Search for the cell housing the specified text and yield its [X, Y] center coordinate. 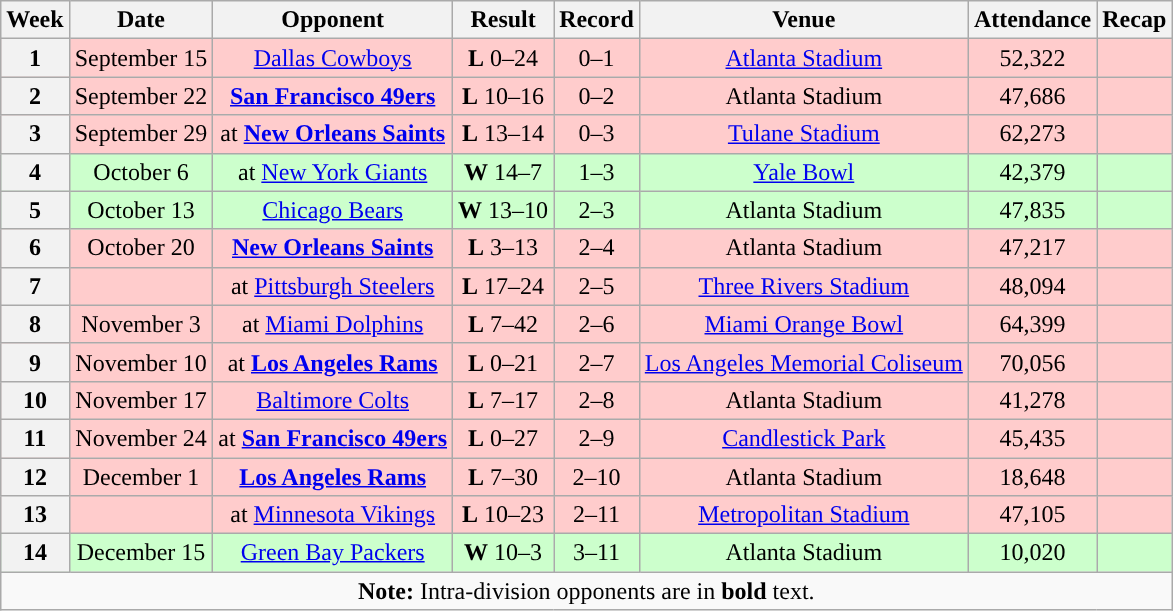
2–8 [597, 400]
L 7–42 [504, 324]
L 3–13 [504, 248]
Date [141, 20]
7 [35, 286]
L 10–23 [504, 515]
November 10 [141, 362]
13 [35, 515]
10 [35, 400]
Los Angeles Rams [333, 477]
at San Francisco 49ers [333, 438]
0–3 [597, 134]
2–9 [597, 438]
64,399 [1032, 324]
September 15 [141, 58]
2 [35, 96]
Yale Bowl [804, 172]
2–6 [597, 324]
1 [35, 58]
52,322 [1032, 58]
18,648 [1032, 477]
2–5 [597, 286]
New Orleans Saints [333, 248]
Week [35, 20]
Green Bay Packers [333, 553]
41,278 [1032, 400]
47,217 [1032, 248]
L 7–17 [504, 400]
62,273 [1032, 134]
47,835 [1032, 210]
December 1 [141, 477]
at Pittsburgh Steelers [333, 286]
W 14–7 [504, 172]
0–1 [597, 58]
October 20 [141, 248]
2–7 [597, 362]
at New Orleans Saints [333, 134]
4 [35, 172]
Metropolitan Stadium [804, 515]
2–3 [597, 210]
Los Angeles Memorial Coliseum [804, 362]
at Los Angeles Rams [333, 362]
Three Rivers Stadium [804, 286]
0–2 [597, 96]
L 7–30 [504, 477]
48,094 [1032, 286]
2–11 [597, 515]
Result [504, 20]
November 24 [141, 438]
Baltimore Colts [333, 400]
5 [35, 210]
Opponent [333, 20]
70,056 [1032, 362]
2–10 [597, 477]
Chicago Bears [333, 210]
9 [35, 362]
6 [35, 248]
L 10–16 [504, 96]
47,686 [1032, 96]
at New York Giants [333, 172]
L 0–27 [504, 438]
L 17–24 [504, 286]
45,435 [1032, 438]
W 10–3 [504, 553]
L 0–24 [504, 58]
W 13–10 [504, 210]
Note: Intra-division opponents are in bold text. [586, 591]
September 29 [141, 134]
Attendance [1032, 20]
September 22 [141, 96]
42,379 [1032, 172]
Candlestick Park [804, 438]
10,020 [1032, 553]
3–11 [597, 553]
2–4 [597, 248]
Miami Orange Bowl [804, 324]
at Miami Dolphins [333, 324]
8 [35, 324]
47,105 [1032, 515]
11 [35, 438]
Record [597, 20]
November 17 [141, 400]
12 [35, 477]
1–3 [597, 172]
Tulane Stadium [804, 134]
October 6 [141, 172]
San Francisco 49ers [333, 96]
3 [35, 134]
L 0–21 [504, 362]
L 13–14 [504, 134]
November 3 [141, 324]
October 13 [141, 210]
14 [35, 553]
Recap [1134, 20]
December 15 [141, 553]
Venue [804, 20]
at Minnesota Vikings [333, 515]
Dallas Cowboys [333, 58]
